Extract the [x, y] coordinate from the center of the cell holding the provided text.  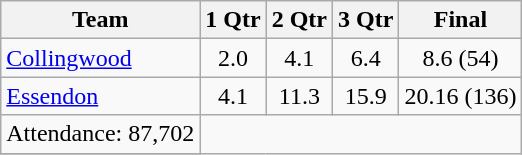
Team [100, 20]
3 Qtr [366, 20]
Final [460, 20]
2.0 [233, 58]
Attendance: 87,702 [100, 134]
15.9 [366, 96]
11.3 [299, 96]
8.6 (54) [460, 58]
1 Qtr [233, 20]
Collingwood [100, 58]
6.4 [366, 58]
2 Qtr [299, 20]
Essendon [100, 96]
20.16 (136) [460, 96]
